Search for the cell housing the specified text and yield its (X, Y) center coordinate. 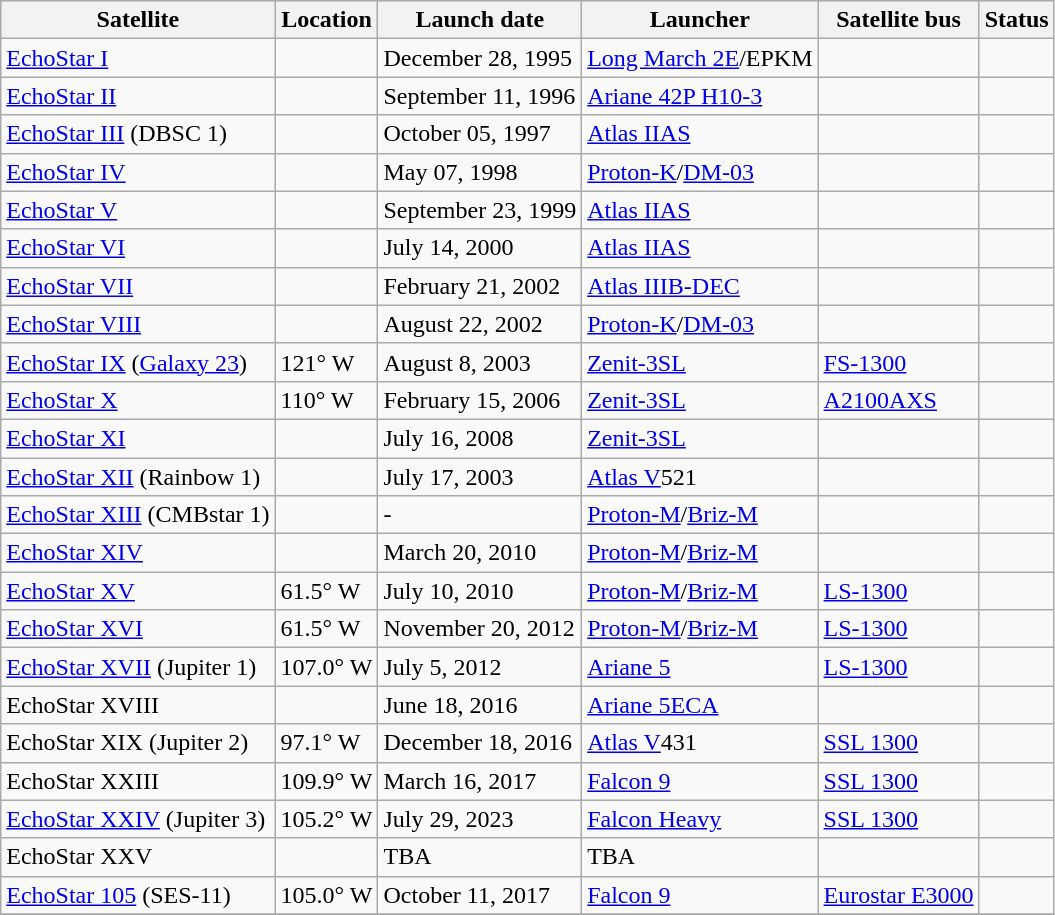
July 16, 2008 (480, 438)
March 16, 2017 (480, 781)
February 15, 2006 (480, 400)
105.2° W (326, 819)
EchoStar X (138, 400)
Atlas V521 (700, 477)
EchoStar I (138, 58)
EchoStar XXIV (Jupiter 3) (138, 819)
EchoStar XVI (138, 629)
Falcon Heavy (700, 819)
July 14, 2000 (480, 248)
EchoStar VIII (138, 324)
EchoStar XVII (Jupiter 1) (138, 667)
September 23, 1999 (480, 210)
EchoStar VI (138, 248)
July 29, 2023 (480, 819)
Ariane 5 (700, 667)
Atlas IIIB-DEC (700, 286)
July 17, 2003 (480, 477)
EchoStar XXV (138, 857)
A2100AXS (898, 400)
121° W (326, 362)
February 21, 2002 (480, 286)
Atlas V431 (700, 743)
EchoStar XI (138, 438)
EchoStar XXIII (138, 781)
EchoStar IV (138, 172)
105.0° W (326, 895)
August 22, 2002 (480, 324)
Satellite (138, 20)
EchoStar IX (Galaxy 23) (138, 362)
Launcher (700, 20)
September 11, 1996 (480, 96)
Satellite bus (898, 20)
EchoStar XV (138, 591)
Status (1016, 20)
June 18, 2016 (480, 705)
109.9° W (326, 781)
EchoStar XIII (CMBstar 1) (138, 515)
July 10, 2010 (480, 591)
Eurostar E3000 (898, 895)
December 18, 2016 (480, 743)
November 20, 2012 (480, 629)
110° W (326, 400)
Launch date (480, 20)
EchoStar XIX (Jupiter 2) (138, 743)
EchoStar XIV (138, 553)
August 8, 2003 (480, 362)
EchoStar II (138, 96)
EchoStar XVIII (138, 705)
107.0° W (326, 667)
December 28, 1995 (480, 58)
Ariane 42P H10-3 (700, 96)
May 07, 1998 (480, 172)
EchoStar III (DBSC 1) (138, 134)
EchoStar XII (Rainbow 1) (138, 477)
FS-1300 (898, 362)
- (480, 515)
Location (326, 20)
March 20, 2010 (480, 553)
EchoStar 105 (SES-11) (138, 895)
October 05, 1997 (480, 134)
97.1° W (326, 743)
EchoStar V (138, 210)
October 11, 2017 (480, 895)
Ariane 5ECA (700, 705)
EchoStar VII (138, 286)
July 5, 2012 (480, 667)
Long March 2E/EPKM (700, 58)
